Pinpoint the cell where the given text exists, returning its [x, y] midpoint coordinate. 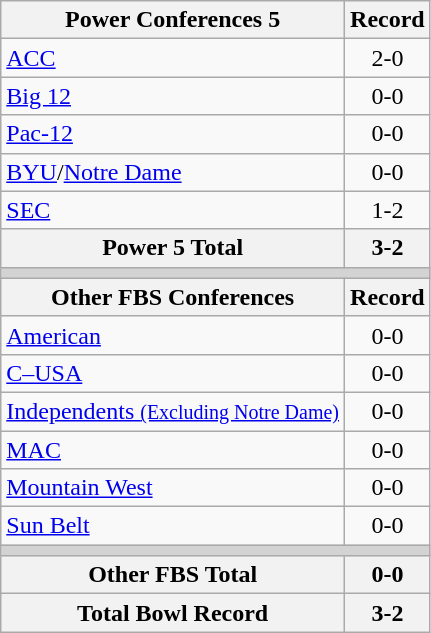
BYU/Notre Dame [173, 172]
Sun Belt [173, 526]
SEC [173, 210]
Mountain West [173, 488]
2-0 [388, 58]
Pac-12 [173, 134]
ACC [173, 58]
C–USA [173, 373]
Power 5 Total [173, 248]
Other FBS Total [173, 575]
Independents (Excluding Notre Dame) [173, 411]
MAC [173, 449]
Total Bowl Record [173, 613]
1-2 [388, 210]
Other FBS Conferences [173, 297]
Power Conferences 5 [173, 20]
American [173, 335]
Big 12 [173, 96]
